Output the [X, Y] coordinate of the center of the cell containing the given text.  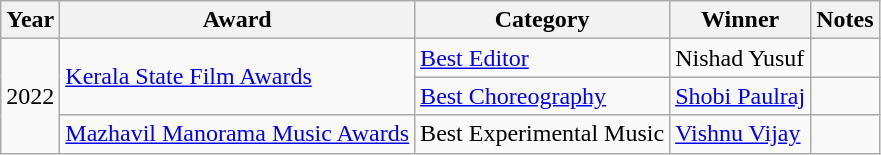
Mazhavil Manorama Music Awards [238, 134]
Year [30, 20]
Best Choreography [542, 96]
Notes [845, 20]
Best Editor [542, 58]
Kerala State Film Awards [238, 77]
Nishad Yusuf [740, 58]
Best Experimental Music [542, 134]
Category [542, 20]
Vishnu Vijay [740, 134]
Winner [740, 20]
Shobi Paulraj [740, 96]
2022 [30, 96]
Award [238, 20]
